Pinpoint the cell where the given text exists, returning its (x, y) midpoint coordinate. 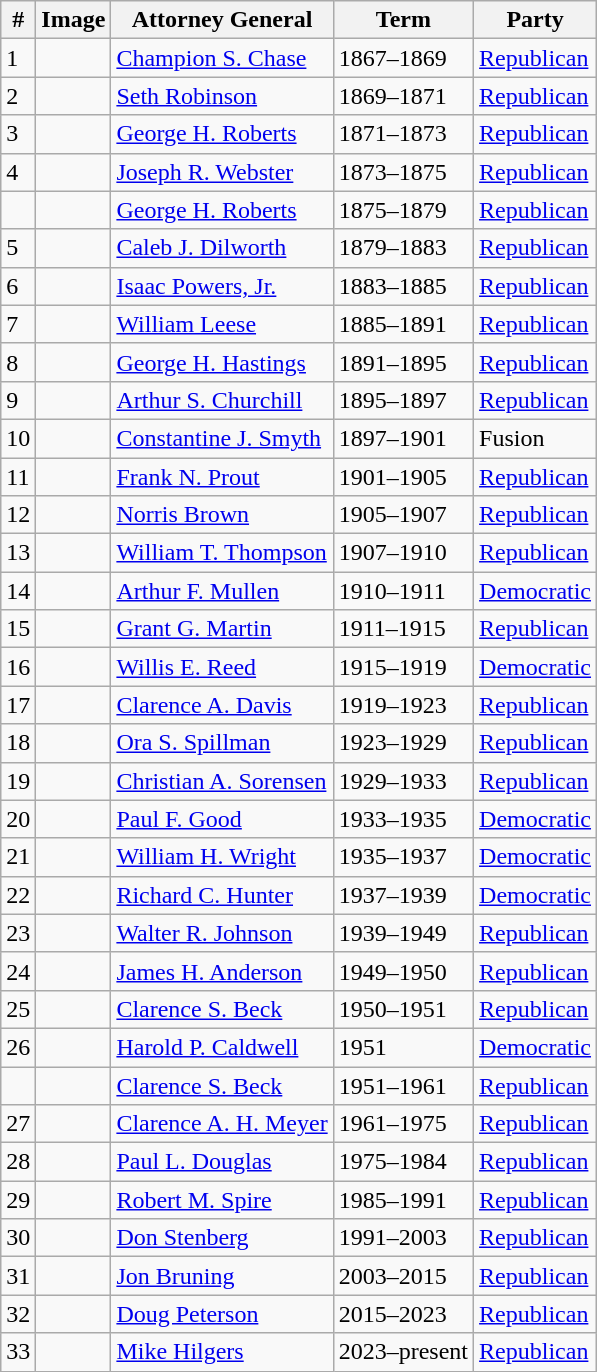
William Leese (222, 324)
Jon Bruning (222, 1276)
24 (18, 971)
Walter R. Johnson (222, 933)
1891–1895 (403, 362)
1949–1950 (403, 971)
# (18, 20)
1873–1875 (403, 172)
Champion S. Chase (222, 58)
Grant G. Martin (222, 629)
Constantine J. Smyth (222, 438)
1905–1907 (403, 515)
6 (18, 286)
1869–1871 (403, 96)
22 (18, 895)
2023–present (403, 1352)
1935–1937 (403, 857)
1991–2003 (403, 1238)
Paul L. Douglas (222, 1162)
15 (18, 629)
31 (18, 1276)
Ora S. Spillman (222, 743)
16 (18, 667)
18 (18, 743)
28 (18, 1162)
1 (18, 58)
1910–1911 (403, 591)
1875–1879 (403, 210)
James H. Anderson (222, 971)
Arthur S. Churchill (222, 400)
26 (18, 1047)
1937–1939 (403, 895)
1901–1905 (403, 477)
Seth Robinson (222, 96)
13 (18, 553)
1895–1897 (403, 400)
2003–2015 (403, 1276)
1951 (403, 1047)
33 (18, 1352)
4 (18, 172)
14 (18, 591)
William T. Thompson (222, 553)
23 (18, 933)
1975–1984 (403, 1162)
Paul F. Good (222, 819)
Party (536, 20)
1985–1991 (403, 1200)
7 (18, 324)
Frank N. Prout (222, 477)
1919–1923 (403, 705)
Christian A. Sorensen (222, 781)
10 (18, 438)
1879–1883 (403, 248)
George H. Hastings (222, 362)
29 (18, 1200)
Clarence A. Davis (222, 705)
1907–1910 (403, 553)
Caleb J. Dilworth (222, 248)
20 (18, 819)
Image (74, 20)
2015–2023 (403, 1314)
19 (18, 781)
21 (18, 857)
1939–1949 (403, 933)
25 (18, 1009)
1950–1951 (403, 1009)
Mike Hilgers (222, 1352)
Willis E. Reed (222, 667)
9 (18, 400)
17 (18, 705)
1929–1933 (403, 781)
5 (18, 248)
8 (18, 362)
Harold P. Caldwell (222, 1047)
Isaac Powers, Jr. (222, 286)
12 (18, 515)
Term (403, 20)
Joseph R. Webster (222, 172)
32 (18, 1314)
11 (18, 477)
1897–1901 (403, 438)
Doug Peterson (222, 1314)
Richard C. Hunter (222, 895)
Norris Brown (222, 515)
1911–1915 (403, 629)
Don Stenberg (222, 1238)
3 (18, 134)
Robert M. Spire (222, 1200)
1867–1869 (403, 58)
1885–1891 (403, 324)
1933–1935 (403, 819)
27 (18, 1124)
Clarence A. H. Meyer (222, 1124)
2 (18, 96)
1871–1873 (403, 134)
1923–1929 (403, 743)
1883–1885 (403, 286)
Arthur F. Mullen (222, 591)
William H. Wright (222, 857)
1915–1919 (403, 667)
30 (18, 1238)
Fusion (536, 438)
Attorney General (222, 20)
1961–1975 (403, 1124)
1951–1961 (403, 1085)
